Extract the [X, Y] coordinate from the center of the cell holding the provided text.  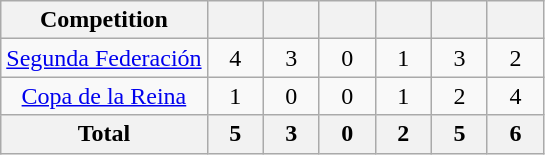
Total [104, 134]
Competition [104, 20]
Segunda Federación [104, 58]
Copa de la Reina [104, 96]
6 [515, 134]
